Capture the cell that displays the provided text and extract its [X, Y] central coordinate. 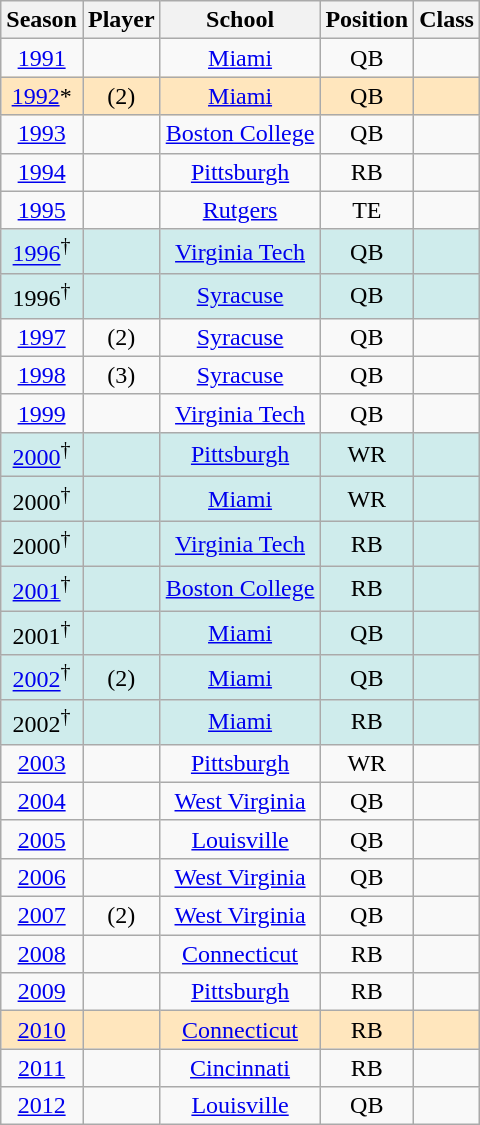
School [240, 20]
1998 [42, 375]
Cincinnati [240, 1068]
1994 [42, 172]
1993 [42, 134]
2006 [42, 877]
(3) [121, 375]
2004 [42, 801]
1991 [42, 58]
1997 [42, 337]
2008 [42, 954]
2007 [42, 916]
Rutgers [240, 210]
Position [367, 20]
1999 [42, 413]
Player [121, 20]
1995 [42, 210]
2009 [42, 992]
Season [42, 20]
2011 [42, 1068]
2010 [42, 1030]
2003 [42, 763]
TE [367, 210]
1992* [42, 96]
2005 [42, 839]
Class [447, 20]
2012 [42, 1106]
